Extract the (x, y) coordinate from the center of the cell holding the provided text.  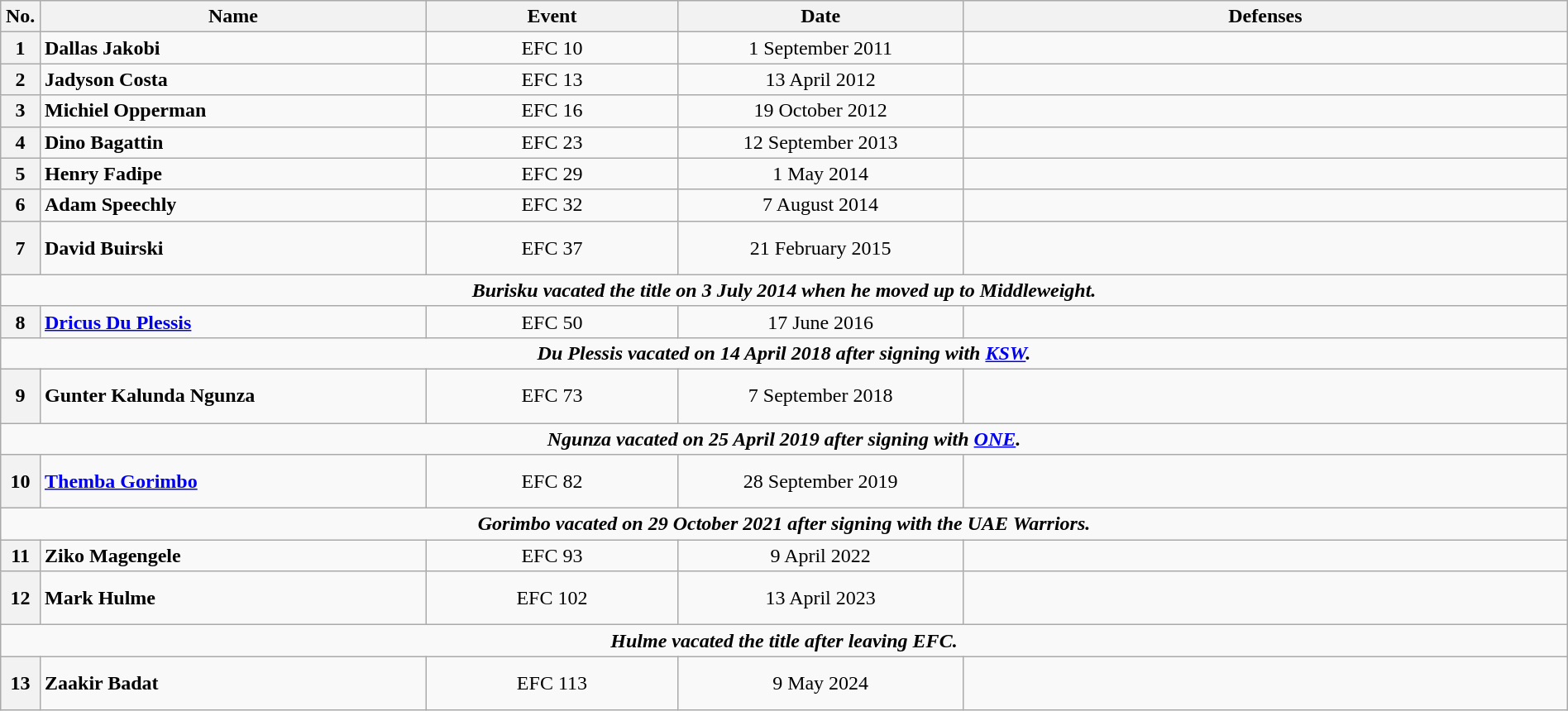
Gorimbo vacated on 29 October 2021 after signing with the UAE Warriors. (784, 524)
13 April 2023 (820, 599)
Dallas Jakobi (233, 48)
5 (21, 174)
EFC 10 (552, 48)
7 August 2014 (820, 205)
EFC 93 (552, 556)
8 (21, 322)
28 September 2019 (820, 481)
Themba Gorimbo (233, 481)
EFC 82 (552, 481)
1 (21, 48)
12 (21, 599)
EFC 73 (552, 395)
Gunter Kalunda Ngunza (233, 395)
Defenses (1265, 17)
Date (820, 17)
4 (21, 142)
Henry Fadipe (233, 174)
Burisku vacated the title on 3 July 2014 when he moved up to Middleweight. (784, 290)
Event (552, 17)
David Buirski (233, 248)
Michiel Opperman (233, 111)
Du Plessis vacated on 14 April 2018 after signing with KSW. (784, 353)
13 (21, 683)
2 (21, 79)
EFC 37 (552, 248)
Mark Hulme (233, 599)
EFC 16 (552, 111)
21 February 2015 (820, 248)
9 April 2022 (820, 556)
13 April 2012 (820, 79)
3 (21, 111)
EFC 29 (552, 174)
Hulme vacated the title after leaving EFC. (784, 641)
9 May 2024 (820, 683)
19 October 2012 (820, 111)
7 September 2018 (820, 395)
Name (233, 17)
No. (21, 17)
Ngunza vacated on 25 April 2019 after signing with ONE. (784, 439)
Jadyson Costa (233, 79)
EFC 23 (552, 142)
Ziko Magengele (233, 556)
EFC 13 (552, 79)
EFC 50 (552, 322)
10 (21, 481)
Dricus Du Plessis (233, 322)
6 (21, 205)
EFC 102 (552, 599)
17 June 2016 (820, 322)
1 September 2011 (820, 48)
1 May 2014 (820, 174)
11 (21, 556)
EFC 32 (552, 205)
EFC 113 (552, 683)
7 (21, 248)
Zaakir Badat (233, 683)
12 September 2013 (820, 142)
9 (21, 395)
Adam Speechly (233, 205)
Dino Bagattin (233, 142)
